Detect which cell encompasses the target text, then output its (X, Y) center coordinate. 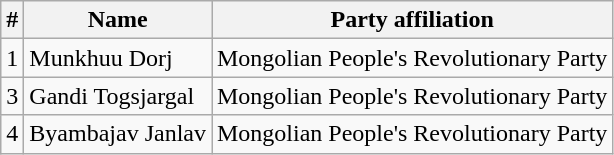
3 (12, 96)
Party affiliation (412, 20)
1 (12, 58)
Byambajav Janlav (118, 134)
4 (12, 134)
Name (118, 20)
Munkhuu Dorj (118, 58)
# (12, 20)
Gandi Togsjargal (118, 96)
